For the text-containing cell, return its midpoint in (X, Y) coordinate format. 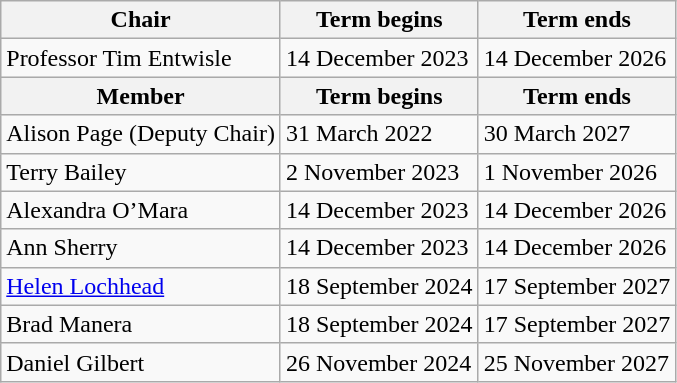
Member (141, 96)
31 March 2022 (379, 134)
26 November 2024 (379, 362)
30 March 2027 (577, 134)
Alison Page (Deputy Chair) (141, 134)
25 November 2027 (577, 362)
1 November 2026 (577, 172)
Professor Tim Entwisle (141, 58)
Terry Bailey (141, 172)
Ann Sherry (141, 248)
Helen Lochhead (141, 286)
2 November 2023 (379, 172)
Brad Manera (141, 324)
Alexandra O’Mara (141, 210)
Chair (141, 20)
Daniel Gilbert (141, 362)
